Scan for the cell matching the given text and deliver its [X, Y] coordinate at center. 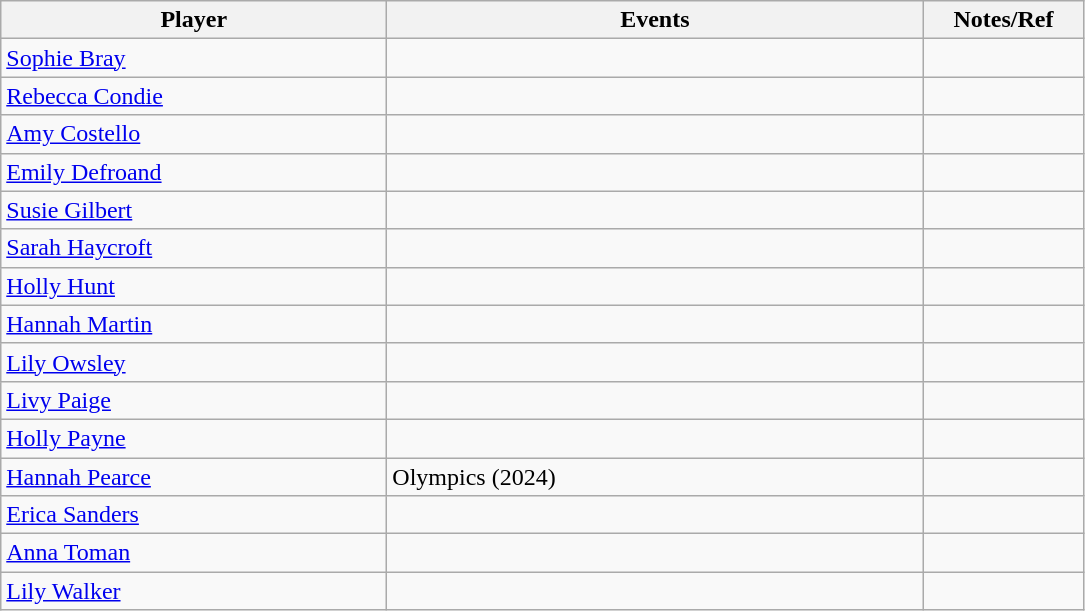
Holly Payne [194, 438]
Hannah Martin [194, 324]
Emily Defroand [194, 172]
Player [194, 20]
Lily Owsley [194, 362]
Notes/Ref [1004, 20]
Sophie Bray [194, 58]
Livy Paige [194, 400]
Lily Walker [194, 591]
Rebecca Condie [194, 96]
Sarah Haycroft [194, 248]
Events [655, 20]
Hannah Pearce [194, 477]
Erica Sanders [194, 515]
Anna Toman [194, 553]
Olympics (2024) [655, 477]
Amy Costello [194, 134]
Holly Hunt [194, 286]
Susie Gilbert [194, 210]
